Find where the given text appears and provide that cell's center as (X, Y) coordinate. 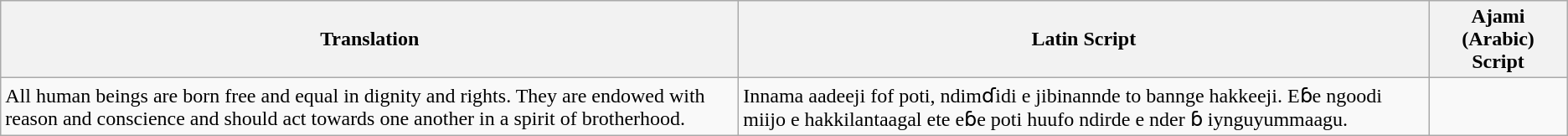
Ajami (Arabic) Script (1498, 39)
Translation (370, 39)
Latin Script (1084, 39)
